Detect which cell encompasses the target text, then output its (x, y) center coordinate. 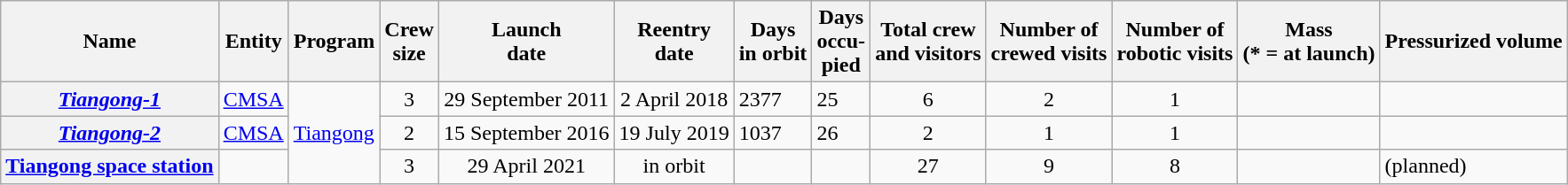
8 (1175, 166)
Tiangong-1 (110, 99)
6 (928, 99)
27 (928, 166)
Entity (254, 42)
Launch date (526, 42)
9 (1049, 166)
25 (841, 99)
in orbit (674, 166)
29 April 2021 (526, 166)
26 (841, 133)
Tiangong (334, 133)
Program (334, 42)
19 July 2019 (674, 133)
Crew size (410, 42)
Total crewand visitors (928, 42)
Daysoccu-pied (841, 42)
Name (110, 42)
15 September 2016 (526, 133)
2377 (773, 99)
Mass (* = at launch) (1309, 42)
Tiangong-2 (110, 133)
29 September 2011 (526, 99)
Number ofcrewed visits (1049, 42)
(planned) (1473, 166)
1037 (773, 133)
Number ofrobotic visits (1175, 42)
Reentry date (674, 42)
2 April 2018 (674, 99)
Tiangong space station (110, 166)
Daysin orbit (773, 42)
Pressurized volume (1473, 42)
